Output the [X, Y] coordinate of the center of the cell containing the given text.  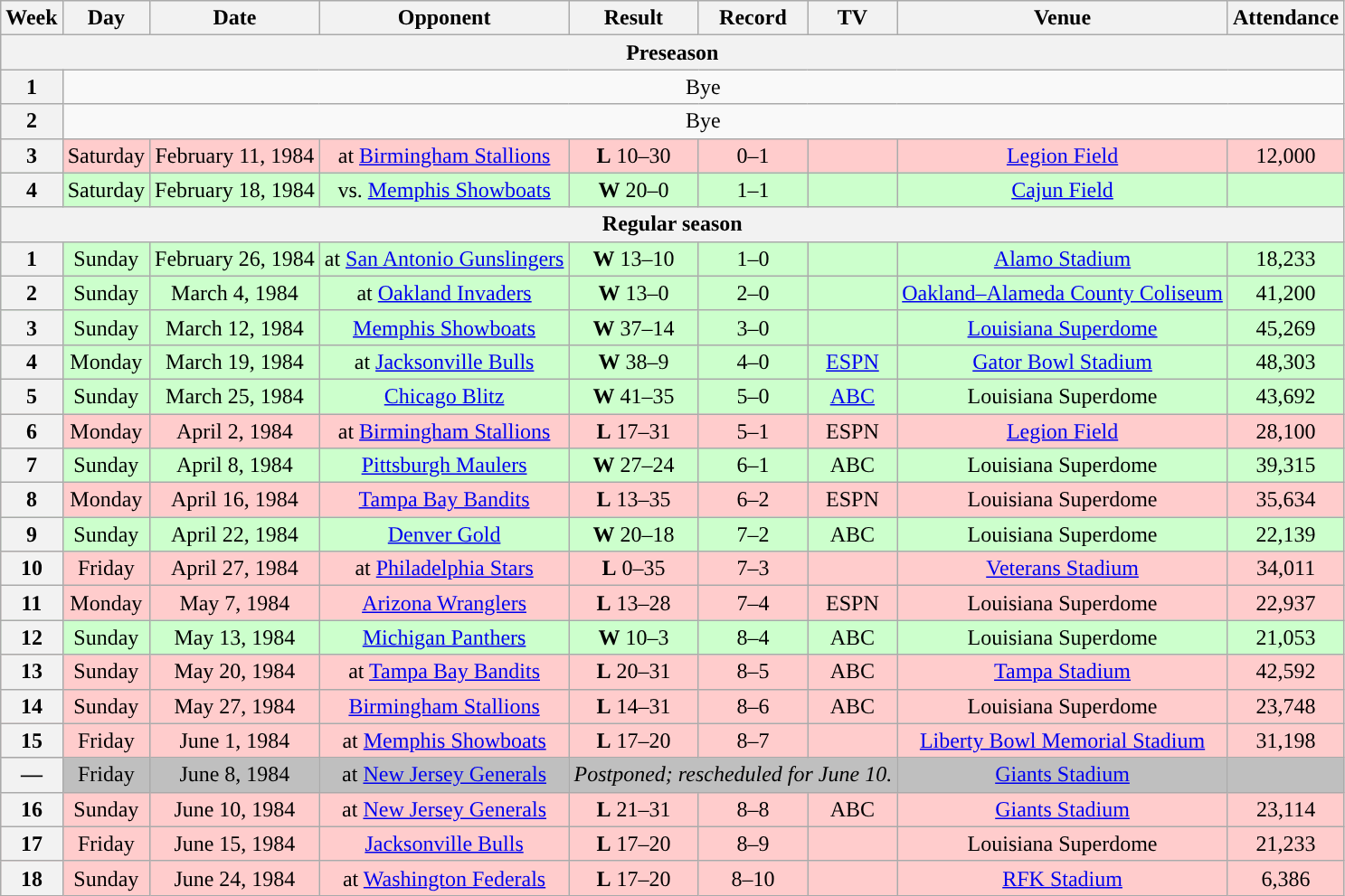
23,748 [1285, 706]
Jacksonville Bulls [444, 844]
6–1 [753, 466]
31,198 [1285, 740]
6,386 [1285, 878]
7–4 [753, 603]
Pittsburgh Maulers [444, 466]
Chicago Blitz [444, 396]
June 10, 1984 [235, 809]
43,692 [1285, 396]
vs. Memphis Showboats [444, 190]
March 25, 1984 [235, 396]
Alamo Stadium [1063, 259]
February 26, 1984 [235, 259]
L 0–35 [633, 569]
8–7 [753, 740]
7 [32, 466]
8–5 [753, 672]
18,233 [1285, 259]
22,937 [1285, 603]
Record [753, 18]
1–1 [753, 190]
Veterans Stadium [1063, 569]
7–2 [753, 534]
L 13–35 [633, 500]
12 [32, 637]
Result [633, 18]
L 13–28 [633, 603]
March 12, 1984 [235, 327]
9 [32, 534]
May 13, 1984 [235, 637]
6 [32, 431]
15 [32, 740]
at Tampa Bay Bandits [444, 672]
March 4, 1984 [235, 293]
W 38–9 [633, 362]
11 [32, 603]
13 [32, 672]
June 15, 1984 [235, 844]
Gator Bowl Stadium [1063, 362]
Tampa Stadium [1063, 672]
45,269 [1285, 327]
41,200 [1285, 293]
at San Antonio Gunslingers [444, 259]
Tampa Bay Bandits [444, 500]
8–6 [753, 706]
Regular season [673, 224]
L 14–31 [633, 706]
Arizona Wranglers [444, 603]
April 22, 1984 [235, 534]
W 20–18 [633, 534]
2–0 [753, 293]
Cajun Field [1063, 190]
W 41–35 [633, 396]
8–8 [753, 809]
April 8, 1984 [235, 466]
TV [852, 18]
W 13–0 [633, 293]
14 [32, 706]
Date [235, 18]
April 2, 1984 [235, 431]
Denver Gold [444, 534]
8–9 [753, 844]
April 27, 1984 [235, 569]
Venue [1063, 18]
3–0 [753, 327]
5–0 [753, 396]
7–3 [753, 569]
8 [32, 500]
May 27, 1984 [235, 706]
RFK Stadium [1063, 878]
21,053 [1285, 637]
L 17–31 [633, 431]
at Washington Federals [444, 878]
6–2 [753, 500]
L 20–31 [633, 672]
48,303 [1285, 362]
28,100 [1285, 431]
June 24, 1984 [235, 878]
L 21–31 [633, 809]
at Memphis Showboats [444, 740]
February 18, 1984 [235, 190]
W 37–14 [633, 327]
0–1 [753, 156]
5 [32, 396]
8–4 [753, 637]
10 [32, 569]
17 [32, 844]
5–1 [753, 431]
Birmingham Stallions [444, 706]
W 27–24 [633, 466]
42,592 [1285, 672]
Oakland–Alameda County Coliseum [1063, 293]
March 19, 1984 [235, 362]
12,000 [1285, 156]
16 [32, 809]
23,114 [1285, 809]
Memphis Showboats [444, 327]
at Oakland Invaders [444, 293]
Liberty Bowl Memorial Stadium [1063, 740]
Day [106, 18]
18 [32, 878]
8–10 [753, 878]
at Philadelphia Stars [444, 569]
Michigan Panthers [444, 637]
W 13–10 [633, 259]
— [32, 775]
Preseason [673, 52]
34,011 [1285, 569]
Postponed; rescheduled for June 10. [733, 775]
39,315 [1285, 466]
35,634 [1285, 500]
22,139 [1285, 534]
21,233 [1285, 844]
Opponent [444, 18]
June 1, 1984 [235, 740]
W 10–3 [633, 637]
June 8, 1984 [235, 775]
1–0 [753, 259]
May 7, 1984 [235, 603]
at Jacksonville Bulls [444, 362]
May 20, 1984 [235, 672]
Attendance [1285, 18]
February 11, 1984 [235, 156]
Week [32, 18]
4–0 [753, 362]
April 16, 1984 [235, 500]
W 20–0 [633, 190]
L 10–30 [633, 156]
